Return the (X, Y) coordinate for the center point of the cell that contains the specified text.  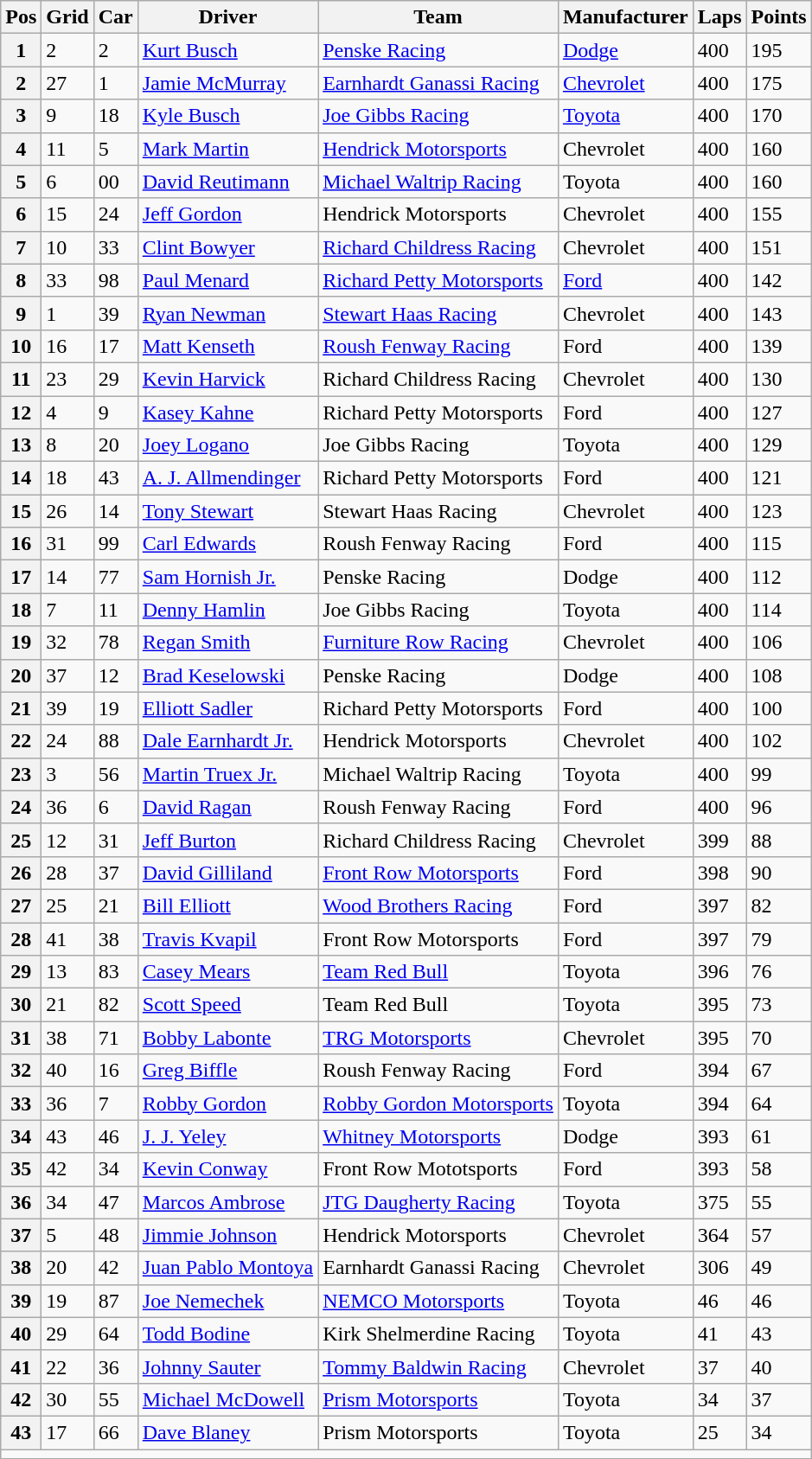
375 (719, 1202)
Kyle Busch (227, 116)
Clint Bowyer (227, 247)
56 (116, 774)
129 (778, 445)
Michael McDowell (227, 1399)
121 (778, 478)
66 (116, 1432)
JTG Daugherty Racing (438, 1202)
Robby Gordon Motorsports (438, 1104)
58 (778, 1169)
Car (116, 17)
100 (778, 708)
79 (778, 938)
48 (116, 1235)
Brad Keselowski (227, 675)
Joe Nemechek (227, 1301)
Dave Blaney (227, 1432)
Kasey Kahne (227, 413)
76 (778, 972)
David Reutimann (227, 182)
Manufacturer (625, 17)
Jeff Burton (227, 840)
47 (116, 1202)
67 (778, 1071)
Wood Brothers Racing (438, 905)
Matt Kenseth (227, 346)
127 (778, 413)
Driver (227, 17)
175 (778, 83)
106 (778, 643)
143 (778, 313)
Elliott Sadler (227, 708)
98 (116, 280)
195 (778, 50)
Kevin Conway (227, 1169)
Whitney Motorsports (438, 1136)
Jimmie Johnson (227, 1235)
Mark Martin (227, 149)
Jeff Gordon (227, 214)
90 (778, 873)
J. J. Yeley (227, 1136)
Points (778, 17)
77 (116, 577)
49 (778, 1268)
Bill Elliott (227, 905)
Tony Stewart (227, 511)
Kevin Harvick (227, 379)
170 (778, 116)
Paul Menard (227, 280)
Joey Logano (227, 445)
73 (778, 1005)
David Gilliland (227, 873)
Robby Gordon (227, 1104)
Sam Hornish Jr. (227, 577)
TRG Motorsports (438, 1038)
130 (778, 379)
35 (21, 1169)
61 (778, 1136)
Front Row Mototsports (438, 1169)
399 (719, 840)
Johnny Sauter (227, 1366)
Todd Bodine (227, 1334)
Juan Pablo Montoya (227, 1268)
139 (778, 346)
Carl Edwards (227, 544)
142 (778, 280)
Martin Truex Jr. (227, 774)
Marcos Ambrose (227, 1202)
Dale Earnhardt Jr. (227, 741)
Travis Kvapil (227, 938)
David Ragan (227, 807)
87 (116, 1301)
Tommy Baldwin Racing (438, 1366)
Bobby Labonte (227, 1038)
108 (778, 675)
A. J. Allmendinger (227, 478)
398 (719, 873)
123 (778, 511)
364 (719, 1235)
Kirk Shelmerdine Racing (438, 1334)
Jamie McMurray (227, 83)
Greg Biffle (227, 1071)
Denny Hamlin (227, 610)
115 (778, 544)
114 (778, 610)
Regan Smith (227, 643)
00 (116, 182)
102 (778, 741)
Casey Mears (227, 972)
Team (438, 17)
112 (778, 577)
Scott Speed (227, 1005)
Grid (67, 17)
NEMCO Motorsports (438, 1301)
306 (719, 1268)
Kurt Busch (227, 50)
Pos (21, 17)
Ryan Newman (227, 313)
155 (778, 214)
96 (778, 807)
78 (116, 643)
70 (778, 1038)
83 (116, 972)
57 (778, 1235)
71 (116, 1038)
151 (778, 247)
Laps (719, 17)
Furniture Row Racing (438, 643)
396 (719, 972)
